Identify which cell holds the provided text, then report its (X, Y) central coordinate. 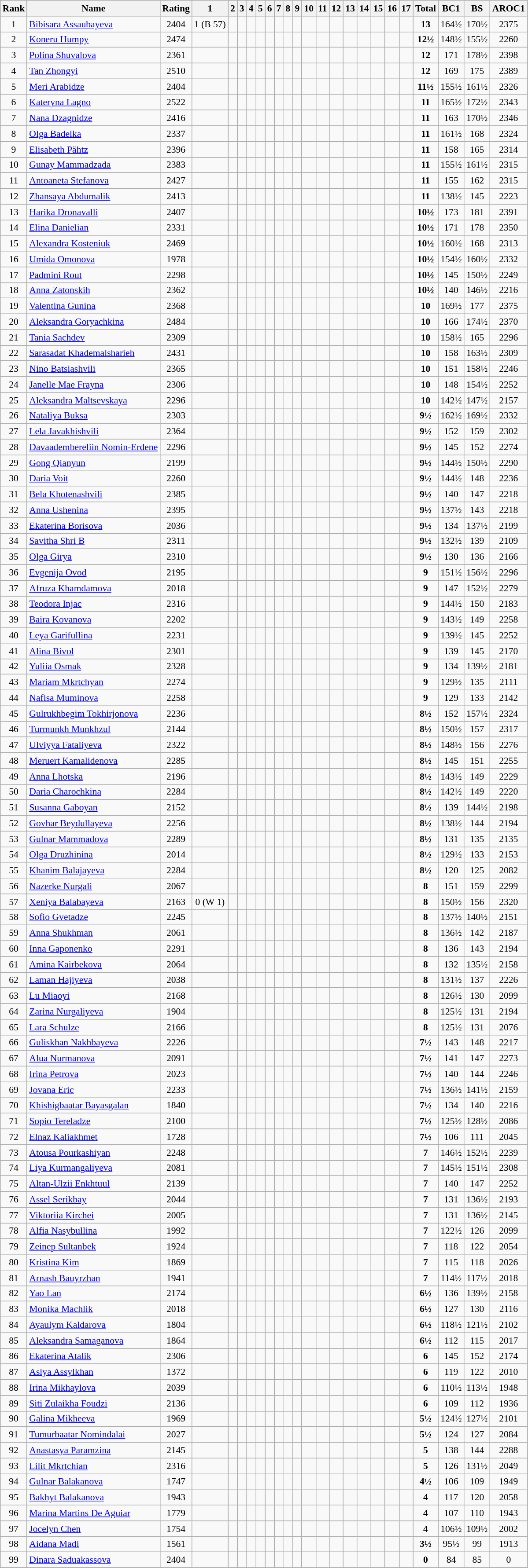
81 (14, 1278)
66 (14, 1043)
175 (477, 71)
125 (477, 871)
2202 (176, 620)
Nataliya Buksa (93, 416)
52 (14, 824)
Laman Hajiyeva (93, 980)
2136 (176, 1403)
74 (14, 1168)
2086 (509, 1121)
Lu Miaoyi (93, 996)
169 (451, 71)
1941 (176, 1278)
Teodora Injac (93, 604)
Harika Dronavalli (93, 212)
2431 (176, 353)
142 (477, 933)
166 (451, 322)
30 (14, 479)
Lara Schulze (93, 1027)
2027 (176, 1435)
147½ (477, 400)
2061 (176, 933)
Siti Zulaikha Foudzi (93, 1403)
2233 (176, 1090)
2299 (509, 886)
93 (14, 1466)
2413 (176, 197)
2036 (176, 526)
58 (14, 917)
2389 (509, 71)
2116 (509, 1309)
2395 (176, 510)
2365 (176, 369)
80 (14, 1262)
178 (477, 228)
Arnash Bauyrzhan (93, 1278)
172½ (477, 103)
155 (451, 181)
109½ (477, 1529)
65 (14, 1027)
2153 (509, 855)
135½ (477, 964)
129 (451, 698)
Alina Bivol (93, 651)
Ayaulym Kaldarova (93, 1325)
124½ (451, 1419)
Padmini Rout (93, 275)
2142 (509, 698)
Rank (14, 8)
2331 (176, 228)
29 (14, 463)
Irina Petrova (93, 1074)
Bibisara Assaubayeva (93, 24)
2328 (176, 667)
2014 (176, 855)
2139 (176, 1184)
Sarasadat Khademalsharieh (93, 353)
Umida Omonova (93, 259)
70 (14, 1106)
2322 (176, 745)
Sopio Tereladze (93, 1121)
Yao Lan (93, 1293)
56 (14, 886)
2135 (509, 839)
53 (14, 839)
Total (425, 8)
2290 (509, 463)
2144 (176, 729)
Gong Qianyun (93, 463)
2168 (176, 996)
2229 (509, 777)
113½ (477, 1388)
90 (14, 1419)
57 (14, 902)
122½ (451, 1231)
Evgenija Ovod (93, 573)
83 (14, 1309)
2157 (509, 400)
Yuliia Osmak (93, 667)
76 (14, 1200)
34 (14, 541)
36 (14, 573)
BC1 (451, 8)
110½ (451, 1388)
Asiya Assylkhan (93, 1372)
2102 (509, 1325)
2170 (509, 651)
Ekaterina Borisova (93, 526)
23 (14, 369)
33 (14, 526)
Baira Kovanova (93, 620)
2279 (509, 588)
2314 (509, 150)
140½ (477, 917)
165½ (451, 103)
Alexandra Kosteniuk (93, 244)
Jovana Eric (93, 1090)
117 (451, 1498)
178½ (477, 55)
82 (14, 1293)
1372 (176, 1372)
32 (14, 510)
2196 (176, 777)
2273 (509, 1059)
2313 (509, 244)
31 (14, 495)
1948 (509, 1388)
117½ (477, 1278)
2370 (509, 322)
18 (14, 290)
138 (451, 1451)
157½ (477, 714)
Anastasya Paramzina (93, 1451)
2302 (509, 432)
Jocelyn Chen (93, 1529)
Elnaz Kaliakhmet (93, 1137)
4½ (425, 1482)
2076 (509, 1027)
67 (14, 1059)
Liya Kurmangaliyeva (93, 1168)
Aidana Madi (93, 1544)
Gulnar Balakanova (93, 1482)
2023 (176, 1074)
2220 (509, 792)
2308 (509, 1168)
21 (14, 337)
64 (14, 1011)
61 (14, 964)
2407 (176, 212)
2067 (176, 886)
2427 (176, 181)
128½ (477, 1121)
69 (14, 1090)
2058 (509, 1498)
Nino Batsiashvili (93, 369)
95 (14, 1498)
2255 (509, 761)
2091 (176, 1059)
2361 (176, 55)
124 (451, 1435)
72 (14, 1137)
Xeniya Balabayeva (93, 902)
2298 (176, 275)
2256 (176, 824)
2198 (509, 808)
2239 (509, 1153)
141½ (477, 1090)
46 (14, 729)
42 (14, 667)
114½ (451, 1278)
163½ (477, 353)
25 (14, 400)
43 (14, 682)
Nazerke Nurgali (93, 886)
2484 (176, 322)
2346 (509, 118)
92 (14, 1451)
2111 (509, 682)
94 (14, 1482)
1728 (176, 1137)
Anna Zatonskih (93, 290)
20 (14, 322)
132 (451, 964)
2152 (176, 808)
24 (14, 385)
Altan-Ulzii Enkhtuul (93, 1184)
38 (14, 604)
2249 (509, 275)
Khishigbaatar Bayasgalan (93, 1106)
Gulnar Mammadova (93, 839)
63 (14, 996)
11½ (425, 87)
Alua Nurmanova (93, 1059)
Alfia Nasybullina (93, 1231)
Anna Lhotska (93, 777)
88 (14, 1388)
39 (14, 620)
2054 (509, 1247)
107 (451, 1513)
Anna Shukhman (93, 933)
110 (477, 1513)
2326 (509, 87)
2038 (176, 980)
Tania Sachdev (93, 337)
2039 (176, 1388)
2276 (509, 745)
Leya Garifullina (93, 635)
1747 (176, 1482)
2017 (509, 1341)
1904 (176, 1011)
164½ (451, 24)
Zeinep Sultanbek (93, 1247)
2151 (509, 917)
73 (14, 1153)
Savitha Shri B (93, 541)
Gulrukhbegim Tokhirjonova (93, 714)
Daria Voit (93, 479)
97 (14, 1529)
Lilit Mkrtchian (93, 1466)
162½ (451, 416)
2248 (176, 1153)
Bakhyt Balakanova (93, 1498)
2288 (509, 1451)
Inna Gaponenko (93, 949)
Aleksandra Goryachkina (93, 322)
78 (14, 1231)
1804 (176, 1325)
177 (477, 306)
2362 (176, 290)
2350 (509, 228)
Dinara Saduakassova (93, 1560)
163 (451, 118)
2005 (176, 1215)
Polina Shuvalova (93, 55)
156½ (477, 573)
71 (14, 1121)
1936 (509, 1403)
145½ (451, 1168)
2187 (509, 933)
2159 (509, 1090)
1840 (176, 1106)
2045 (509, 1137)
2285 (176, 761)
2223 (509, 197)
Atousa Pourkashiyan (93, 1153)
0 (W 1) (210, 902)
1949 (509, 1482)
2383 (176, 165)
Amina Kairbekova (93, 964)
2310 (176, 557)
Zhansaya Abdumalik (93, 197)
2109 (509, 541)
2317 (509, 729)
2181 (509, 667)
Antoaneta Stefanova (93, 181)
132½ (451, 541)
95½ (451, 1544)
2469 (176, 244)
Tumurbaatar Nomindalai (93, 1435)
Daria Charochkina (93, 792)
2522 (176, 103)
2081 (176, 1168)
35 (14, 557)
126½ (451, 996)
Irina Mikhaylova (93, 1388)
12½ (425, 40)
Olga Druzhinina (93, 855)
45 (14, 714)
40 (14, 635)
Aleksandra Maltsevskaya (93, 400)
Olga Badelka (93, 134)
68 (14, 1074)
1561 (176, 1544)
157 (477, 729)
Monika Machlik (93, 1309)
Janelle Mae Frayna (93, 385)
2343 (509, 103)
Afruza Khamdamova (93, 588)
Elina Danielian (93, 228)
Kristina Kim (93, 1262)
Galina Mikheeva (93, 1419)
BS (477, 8)
Assel Serikbay (93, 1200)
2301 (176, 651)
Meri Arabidze (93, 87)
2231 (176, 635)
22 (14, 353)
Kateryna Lagno (93, 103)
2193 (509, 1200)
Bela Khotenashvili (93, 495)
111 (477, 1137)
Koneru Humpy (93, 40)
26 (14, 416)
Marina Martins De Aguiar (93, 1513)
75 (14, 1184)
2100 (176, 1121)
2289 (176, 839)
106½ (451, 1529)
79 (14, 1247)
Khanim Balajayeva (93, 871)
1969 (176, 1419)
2044 (176, 1200)
Ekaterina Atalik (93, 1356)
Aleksandra Samaganova (93, 1341)
2337 (176, 134)
Govhar Beydullayeva (93, 824)
44 (14, 698)
Guliskhan Nakhbayeva (93, 1043)
Tan Zhongyi (93, 71)
Mariam Mkrtchyan (93, 682)
Davaadembereliin Nomin-Erdene (93, 447)
Nana Dzagnidze (93, 118)
162 (477, 181)
1 (B 57) (210, 24)
Olga Girya (93, 557)
1869 (176, 1262)
2311 (176, 541)
48 (14, 761)
2391 (509, 212)
89 (14, 1403)
96 (14, 1513)
1754 (176, 1529)
1779 (176, 1513)
2195 (176, 573)
2183 (509, 604)
2026 (509, 1262)
Name (93, 8)
Sofio Gvetadze (93, 917)
173 (451, 212)
55 (14, 871)
91 (14, 1435)
2364 (176, 432)
77 (14, 1215)
Anna Ushenina (93, 510)
Susanna Gaboyan (93, 808)
3½ (425, 1544)
2064 (176, 964)
59 (14, 933)
28 (14, 447)
2396 (176, 150)
2320 (509, 902)
2303 (176, 416)
Turmunkh Munkhzul (93, 729)
50 (14, 792)
Valentina Gunina (93, 306)
141 (451, 1059)
2398 (509, 55)
181 (477, 212)
Elisabeth Pähtz (93, 150)
2368 (176, 306)
2163 (176, 902)
2082 (509, 871)
2049 (509, 1466)
87 (14, 1372)
2084 (509, 1435)
47 (14, 745)
49 (14, 777)
2010 (509, 1372)
2002 (509, 1529)
Ulviyya Fataliyeva (93, 745)
60 (14, 949)
Zarina Nurgaliyeva (93, 1011)
54 (14, 855)
37 (14, 588)
121½ (477, 1325)
19 (14, 306)
118½ (451, 1325)
Viktoriia Kirchei (93, 1215)
51 (14, 808)
1978 (176, 259)
2510 (176, 71)
174½ (477, 322)
2416 (176, 118)
137 (477, 980)
Gunay Mammadzada (93, 165)
98 (14, 1544)
Rating (176, 8)
2217 (509, 1043)
Nafisa Muminova (93, 698)
1864 (176, 1341)
150 (477, 604)
2385 (176, 495)
2245 (176, 917)
2101 (509, 1419)
119 (451, 1372)
1992 (176, 1231)
AROC1 (509, 8)
127½ (477, 1419)
86 (14, 1356)
1913 (509, 1544)
Lela Javakhishvili (93, 432)
41 (14, 651)
2474 (176, 40)
1924 (176, 1247)
27 (14, 432)
Meruert Kamalidenova (93, 761)
62 (14, 980)
2291 (176, 949)
